From the cell containing the given text, extract its center point as (x, y) coordinate. 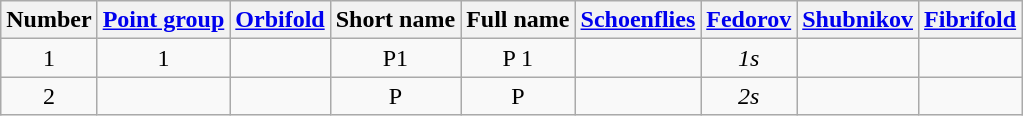
Shubnikov (858, 20)
Fedorov (749, 20)
Full name (518, 20)
Orbifold (280, 20)
Point group (164, 20)
P 1 (518, 58)
2s (749, 96)
Fibrifold (970, 20)
P1 (395, 58)
2 (49, 96)
1s (749, 58)
Schoenflies (638, 20)
Short name (395, 20)
Number (49, 20)
